Capture the cell that displays the provided text and extract its [X, Y] central coordinate. 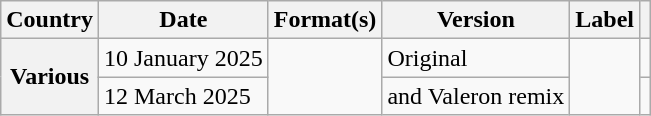
10 January 2025 [183, 58]
and Valeron remix [476, 96]
Format(s) [325, 20]
Date [183, 20]
Various [50, 77]
Country [50, 20]
Label [605, 20]
Original [476, 58]
12 March 2025 [183, 96]
Version [476, 20]
